Detect which cell encompasses the target text, then output its (x, y) center coordinate. 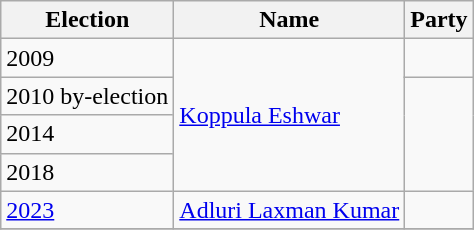
2010 by-election (88, 96)
2018 (88, 172)
2023 (88, 210)
2014 (88, 134)
Party (439, 20)
Koppula Eshwar (290, 115)
Adluri Laxman Kumar (290, 210)
2009 (88, 58)
Election (88, 20)
Name (290, 20)
